Pinpoint the cell where the given text exists, returning its (X, Y) midpoint coordinate. 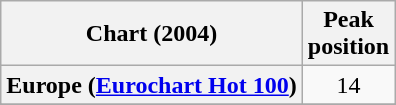
14 (348, 85)
Chart (2004) (152, 34)
Europe (Eurochart Hot 100) (152, 85)
Peakposition (348, 34)
